Identify which cell holds the provided text, then report its (x, y) central coordinate. 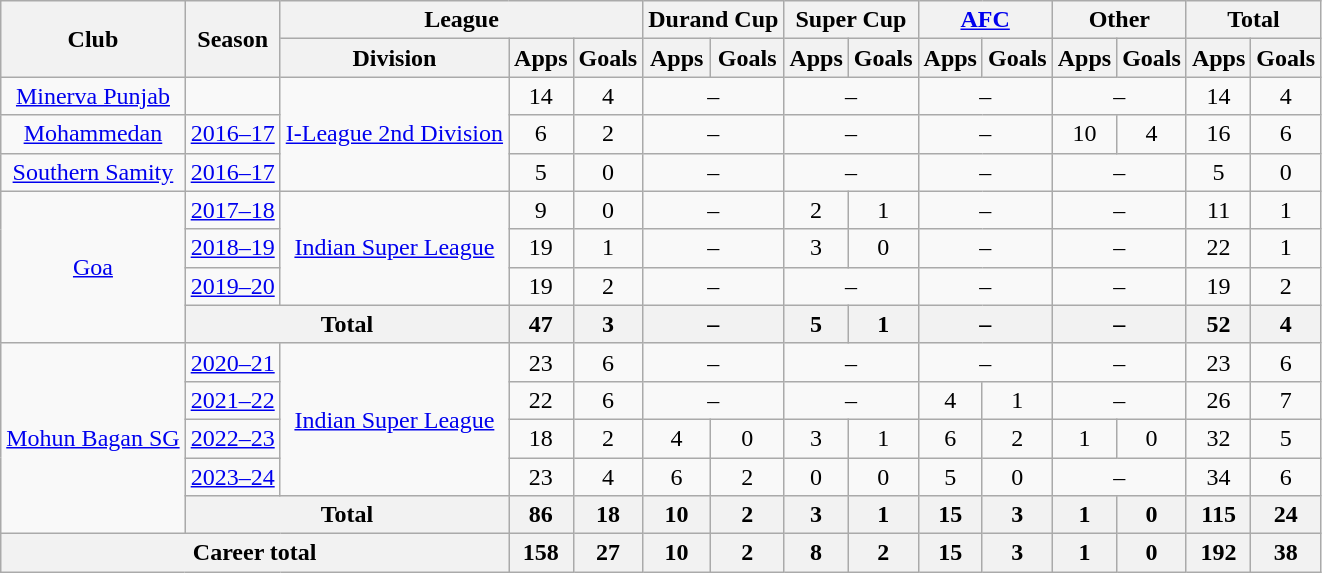
2022–23 (232, 438)
2021–22 (232, 400)
Other (1119, 20)
Southern Samity (93, 172)
Minerva Punjab (93, 96)
Division (394, 58)
2018–19 (232, 248)
League (462, 20)
34 (1218, 477)
38 (1286, 553)
2019–20 (232, 286)
26 (1218, 400)
32 (1218, 438)
I-League 2nd Division (394, 134)
11 (1218, 210)
2017–18 (232, 210)
Mohammedan (93, 134)
2020–21 (232, 362)
AFC (985, 20)
Durand Cup (714, 20)
7 (1286, 400)
52 (1218, 324)
9 (541, 210)
Goa (93, 267)
158 (541, 553)
2023–24 (232, 477)
8 (816, 553)
24 (1286, 515)
47 (541, 324)
115 (1218, 515)
27 (608, 553)
Club (93, 39)
Super Cup (851, 20)
192 (1218, 553)
Career total (255, 553)
86 (541, 515)
16 (1218, 134)
Season (232, 39)
Mohun Bagan SG (93, 438)
